Determine the [X, Y] coordinate at the center of the cell enclosing the given text.  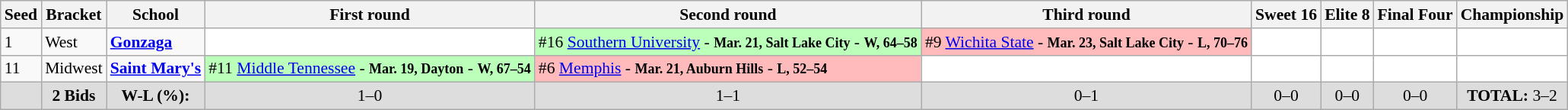
School [155, 15]
Gonzaga [155, 42]
Bracket [74, 15]
#11 Middle Tennessee - Mar. 19, Dayton - W, 67–54 [370, 69]
Seed [21, 15]
Final Four [1415, 15]
Sweet 16 [1286, 15]
#16 Southern University - Mar. 21, Salt Lake City - W, 64–58 [728, 42]
1 [21, 42]
Championship [1512, 15]
West [74, 42]
W-L (%): [155, 96]
1–1 [728, 96]
11 [21, 69]
2 Bids [74, 96]
Elite 8 [1347, 15]
Midwest [74, 69]
Saint Mary's [155, 69]
TOTAL: 3–2 [1512, 96]
Second round [728, 15]
#6 Memphis - Mar. 21, Auburn Hills - L, 52–54 [728, 69]
1–0 [370, 96]
#9 Wichita State - Mar. 23, Salt Lake City - L, 70–76 [1086, 42]
First round [370, 15]
0–1 [1086, 96]
Third round [1086, 15]
